Scan for the cell matching the given text and deliver its [X, Y] coordinate at center. 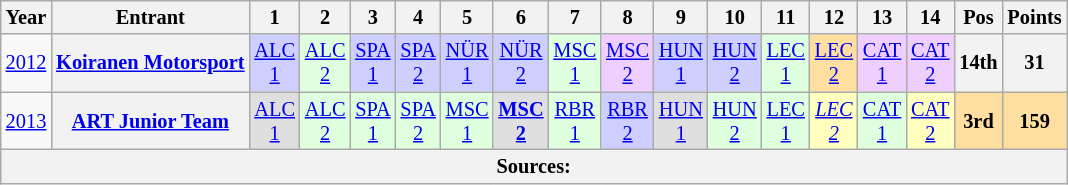
7 [574, 17]
2012 [26, 63]
8 [628, 17]
14th [978, 63]
10 [735, 17]
3rd [978, 121]
31 [1035, 63]
12 [834, 17]
11 [786, 17]
6 [520, 17]
1 [274, 17]
Pos [978, 17]
9 [681, 17]
Koiranen Motorsport [150, 63]
3 [372, 17]
159 [1035, 121]
ART Junior Team [150, 121]
RBR1 [574, 121]
Points [1035, 17]
NÜR1 [468, 63]
13 [882, 17]
2013 [26, 121]
NÜR2 [520, 63]
14 [930, 17]
RBR2 [628, 121]
Sources: [534, 166]
5 [468, 17]
4 [418, 17]
2 [325, 17]
Entrant [150, 17]
Year [26, 17]
